Locate the cell with the specified text and output its [x, y] center coordinate. 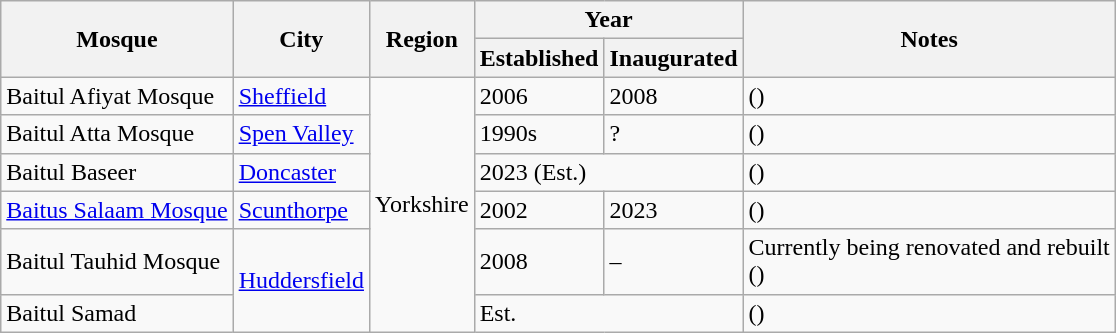
Doncaster [301, 172]
– [674, 262]
Baitul Atta Mosque [117, 134]
Baitul Afiyat Mosque [117, 96]
Notes [929, 39]
2002 [539, 210]
Scunthorpe [301, 210]
Huddersfield [301, 280]
1990s [539, 134]
City [301, 39]
2023 [674, 210]
Baitul Tauhid Mosque [117, 262]
Spen Valley [301, 134]
Inaugurated [674, 58]
Mosque [117, 39]
Year [608, 20]
Baitul Samad [117, 313]
? [674, 134]
Baitul Baseer [117, 172]
Baitus Salaam Mosque [117, 210]
Sheffield [301, 96]
2023 (Est.) [608, 172]
Est. [608, 313]
Established [539, 58]
2006 [539, 96]
Currently being renovated and rebuilt() [929, 262]
Region [422, 39]
Yorkshire [422, 204]
